Find where the given text appears and provide that cell's center as (X, Y) coordinate. 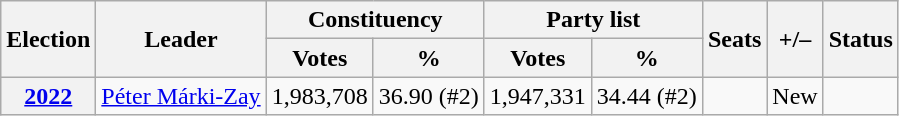
1,983,708 (320, 96)
New (795, 96)
2022 (48, 96)
Péter Márki-Zay (181, 96)
36.90 (#2) (428, 96)
Leader (181, 39)
Election (48, 39)
Status (860, 39)
+/– (795, 39)
1,947,331 (538, 96)
Constituency (375, 20)
Party list (593, 20)
34.44 (#2) (646, 96)
Seats (734, 39)
